Provide the (x, y) coordinate of the cell's center where the given text is located.  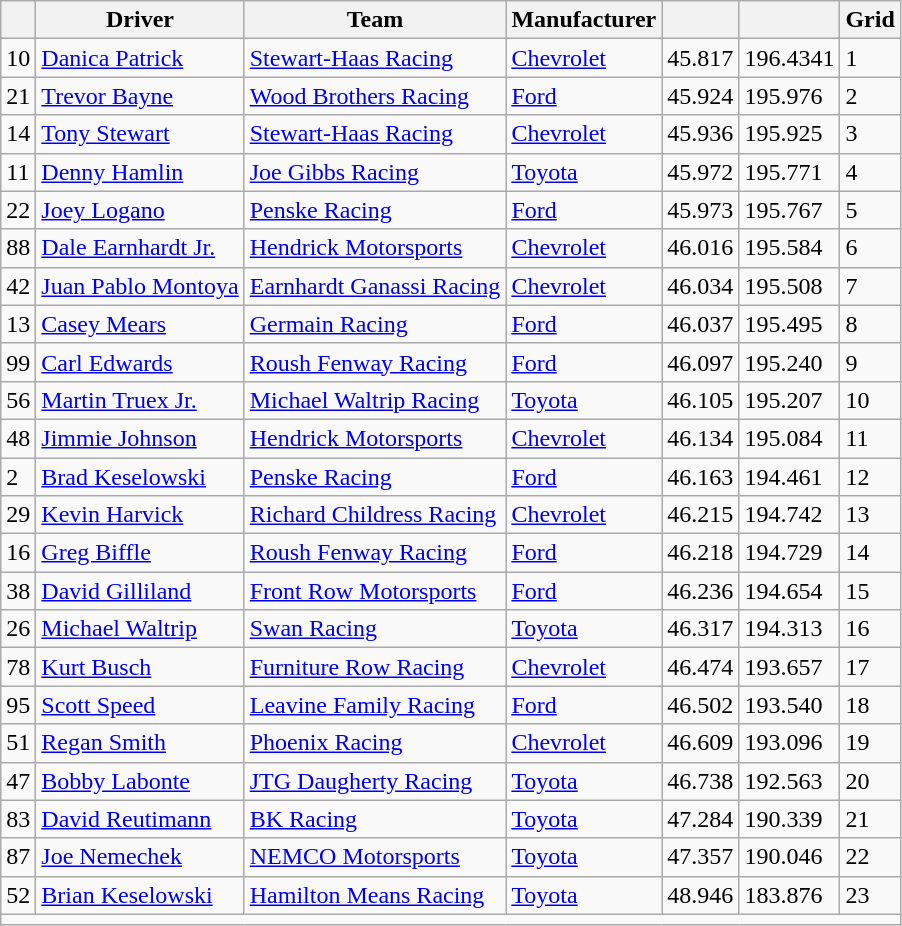
Brian Keselowski (140, 895)
195.207 (790, 400)
47.357 (700, 857)
Grid (870, 20)
Michael Waltrip (140, 629)
Hamilton Means Racing (375, 895)
46.163 (700, 477)
46.037 (700, 324)
194.654 (790, 591)
46.738 (700, 781)
52 (18, 895)
Greg Biffle (140, 553)
47.284 (700, 819)
Manufacturer (584, 20)
JTG Daugherty Racing (375, 781)
4 (870, 172)
46.609 (700, 743)
Earnhardt Ganassi Racing (375, 286)
Joey Logano (140, 210)
5 (870, 210)
Carl Edwards (140, 362)
Richard Childress Racing (375, 515)
45.936 (700, 134)
Regan Smith (140, 743)
NEMCO Motorsports (375, 857)
183.876 (790, 895)
56 (18, 400)
23 (870, 895)
Jimmie Johnson (140, 438)
48 (18, 438)
Martin Truex Jr. (140, 400)
Danica Patrick (140, 58)
194.729 (790, 553)
195.767 (790, 210)
193.096 (790, 743)
193.540 (790, 705)
17 (870, 667)
18 (870, 705)
David Reutimann (140, 819)
David Gilliland (140, 591)
7 (870, 286)
3 (870, 134)
190.339 (790, 819)
195.976 (790, 96)
45.973 (700, 210)
195.240 (790, 362)
99 (18, 362)
Front Row Motorsports (375, 591)
45.924 (700, 96)
83 (18, 819)
46.502 (700, 705)
46.105 (700, 400)
19 (870, 743)
78 (18, 667)
Phoenix Racing (375, 743)
Driver (140, 20)
Tony Stewart (140, 134)
Germain Racing (375, 324)
195.495 (790, 324)
46.215 (700, 515)
196.4341 (790, 58)
195.771 (790, 172)
Michael Waltrip Racing (375, 400)
47 (18, 781)
9 (870, 362)
8 (870, 324)
Denny Hamlin (140, 172)
88 (18, 248)
48.946 (700, 895)
20 (870, 781)
46.016 (700, 248)
46.034 (700, 286)
Wood Brothers Racing (375, 96)
Furniture Row Racing (375, 667)
29 (18, 515)
45.972 (700, 172)
Trevor Bayne (140, 96)
Team (375, 20)
12 (870, 477)
195.084 (790, 438)
6 (870, 248)
Kurt Busch (140, 667)
87 (18, 857)
46.134 (700, 438)
Brad Keselowski (140, 477)
51 (18, 743)
Leavine Family Racing (375, 705)
Joe Nemechek (140, 857)
15 (870, 591)
46.218 (700, 553)
193.657 (790, 667)
42 (18, 286)
Swan Racing (375, 629)
Joe Gibbs Racing (375, 172)
194.742 (790, 515)
Kevin Harvick (140, 515)
Scott Speed (140, 705)
38 (18, 591)
46.097 (700, 362)
195.584 (790, 248)
Dale Earnhardt Jr. (140, 248)
192.563 (790, 781)
194.461 (790, 477)
26 (18, 629)
1 (870, 58)
95 (18, 705)
195.508 (790, 286)
46.317 (700, 629)
194.313 (790, 629)
46.236 (700, 591)
Juan Pablo Montoya (140, 286)
46.474 (700, 667)
190.046 (790, 857)
45.817 (700, 58)
Bobby Labonte (140, 781)
195.925 (790, 134)
BK Racing (375, 819)
Casey Mears (140, 324)
